Scan for the cell matching the given text and deliver its [x, y] coordinate at center. 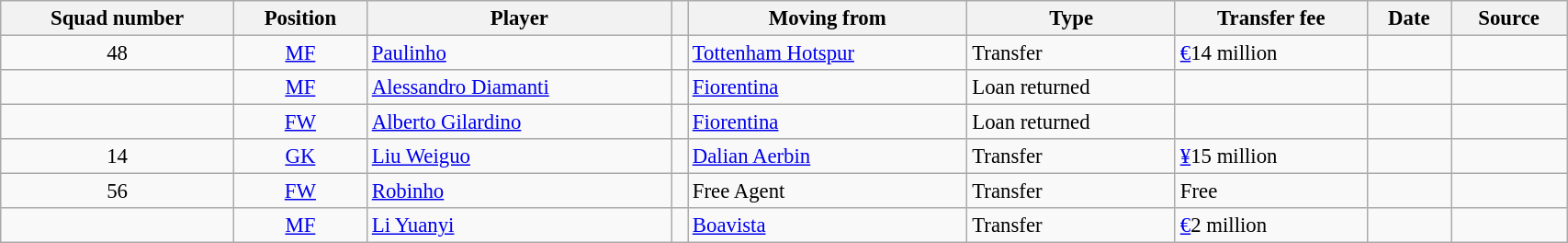
Liu Weiguo [519, 156]
Boavista [827, 226]
Squad number [118, 18]
Robinho [519, 191]
14 [118, 156]
Paulinho [519, 53]
Date [1409, 18]
56 [118, 191]
€14 million [1271, 53]
Alberto Gilardino [519, 122]
Type [1071, 18]
Player [519, 18]
GK [299, 156]
Alessandro Diamanti [519, 87]
Free Agent [827, 191]
Transfer fee [1271, 18]
Position [299, 18]
Source [1509, 18]
Moving from [827, 18]
Free [1271, 191]
48 [118, 53]
€2 million [1271, 226]
Tottenham Hotspur [827, 53]
Dalian Aerbin [827, 156]
Li Yuanyi [519, 226]
¥15 million [1271, 156]
